Find where the given text appears and provide that cell's center as (x, y) coordinate. 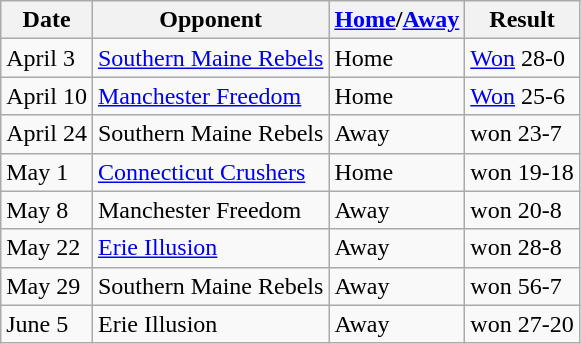
June 5 (47, 324)
won 56-7 (522, 286)
Result (522, 20)
won 28-8 (522, 248)
Connecticut Crushers (210, 172)
May 8 (47, 210)
won 19-18 (522, 172)
Date (47, 20)
April 24 (47, 134)
Won 25-6 (522, 96)
Home/Away (397, 20)
Won 28-0 (522, 58)
May 1 (47, 172)
May 29 (47, 286)
May 22 (47, 248)
won 23-7 (522, 134)
won 27-20 (522, 324)
Opponent (210, 20)
April 3 (47, 58)
won 20-8 (522, 210)
April 10 (47, 96)
